Determine the [x, y] coordinate at the center of the cell enclosing the given text.  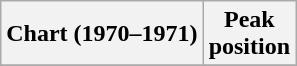
Chart (1970–1971) [102, 34]
Peakposition [249, 34]
